Capture the cell that displays the provided text and extract its [X, Y] central coordinate. 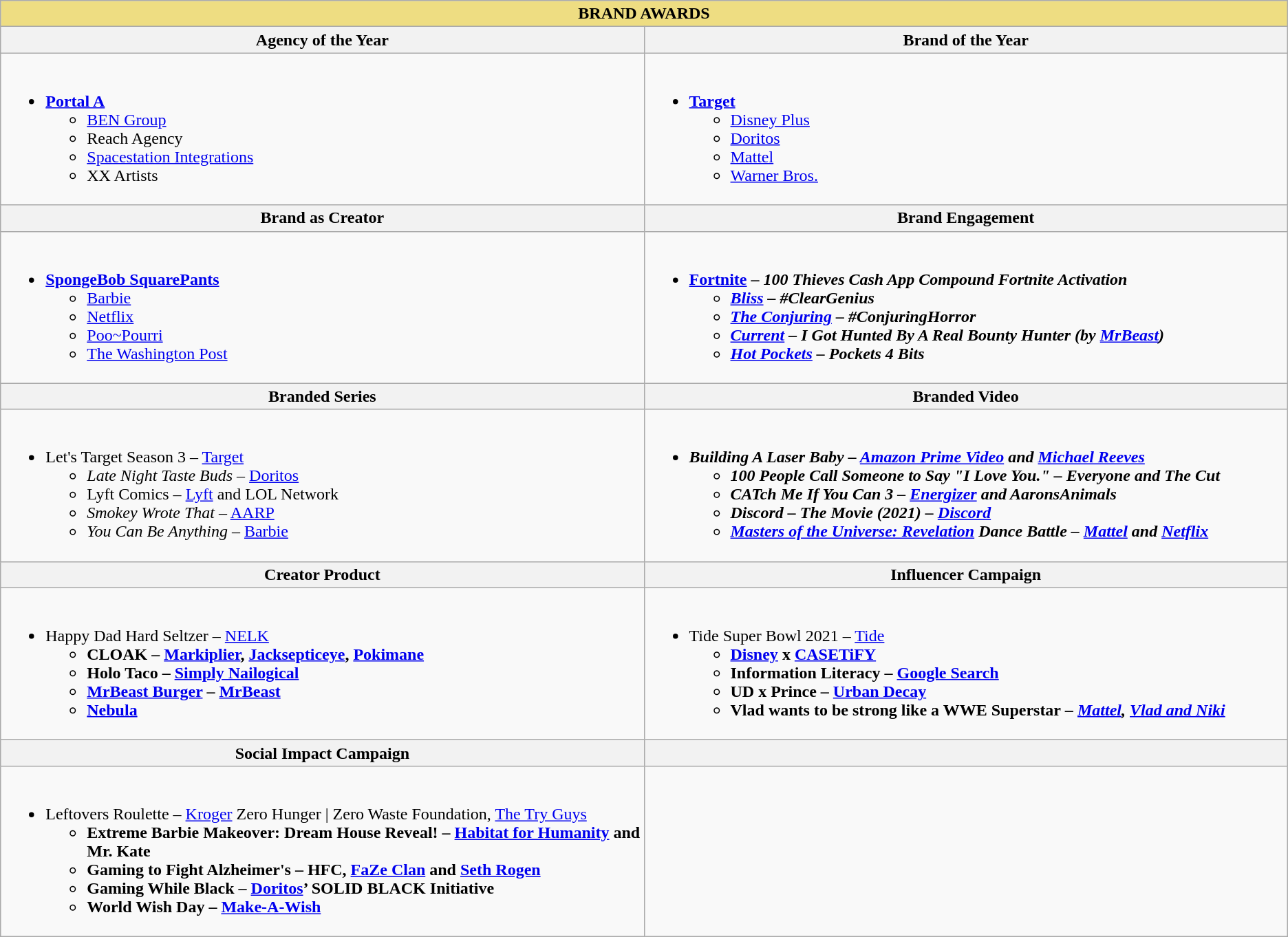
Branded Series [322, 396]
BRAND AWARDS [644, 14]
Brand Engagement [966, 218]
Creator Product [322, 574]
Portal ABEN GroupReach AgencySpacestation IntegrationsXX Artists [322, 129]
TargetDisney PlusDoritosMattelWarner Bros. [966, 129]
Branded Video [966, 396]
Social Impact Campaign [322, 753]
Agency of the Year [322, 40]
Brand as Creator [322, 218]
Influencer Campaign [966, 574]
Happy Dad Hard Seltzer – NELKCLOAK – Markiplier, Jacksepticeye, PokimaneHolo Taco – Simply NailogicalMrBeast Burger – MrBeastNebula [322, 663]
SpongeBob SquarePantsBarbieNetflixPoo~PourriThe Washington Post [322, 307]
Let's Target Season 3 – TargetLate Night Taste Buds – DoritosLyft Comics – Lyft and LOL NetworkSmokey Wrote That – AARPYou Can Be Anything – Barbie [322, 486]
Brand of the Year [966, 40]
